Locate the cell with the specified text and output its [X, Y] center coordinate. 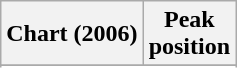
Chart (2006) [72, 34]
Peakposition [189, 34]
